Search for the cell housing the specified text and yield its [x, y] center coordinate. 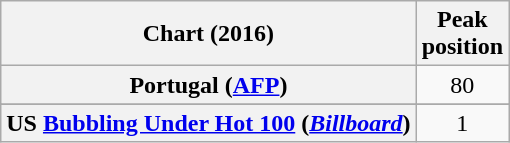
Portugal (AFP) [208, 85]
80 [462, 85]
1 [462, 123]
Chart (2016) [208, 34]
Peak position [462, 34]
US Bubbling Under Hot 100 (Billboard) [208, 123]
